Find where the given text appears and provide that cell's center as (x, y) coordinate. 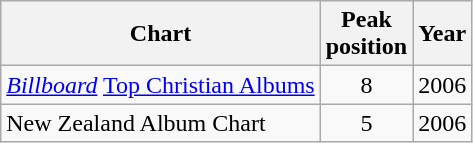
8 (366, 85)
Chart (160, 34)
Year (442, 34)
5 (366, 123)
New Zealand Album Chart (160, 123)
Peakposition (366, 34)
Billboard Top Christian Albums (160, 85)
